Scan for the cell matching the given text and deliver its (x, y) coordinate at center. 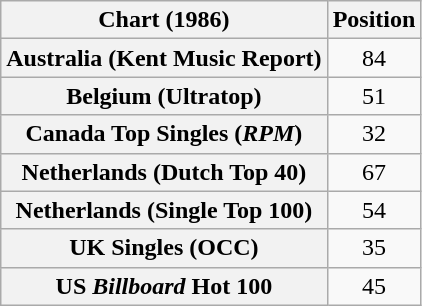
Belgium (Ultratop) (164, 96)
45 (374, 286)
35 (374, 248)
Canada Top Singles (RPM) (164, 134)
US Billboard Hot 100 (164, 286)
Netherlands (Dutch Top 40) (164, 172)
UK Singles (OCC) (164, 248)
67 (374, 172)
54 (374, 210)
Chart (1986) (164, 20)
84 (374, 58)
Netherlands (Single Top 100) (164, 210)
Position (374, 20)
32 (374, 134)
51 (374, 96)
Australia (Kent Music Report) (164, 58)
